Determine the (x, y) coordinate at the center of the cell enclosing the given text.  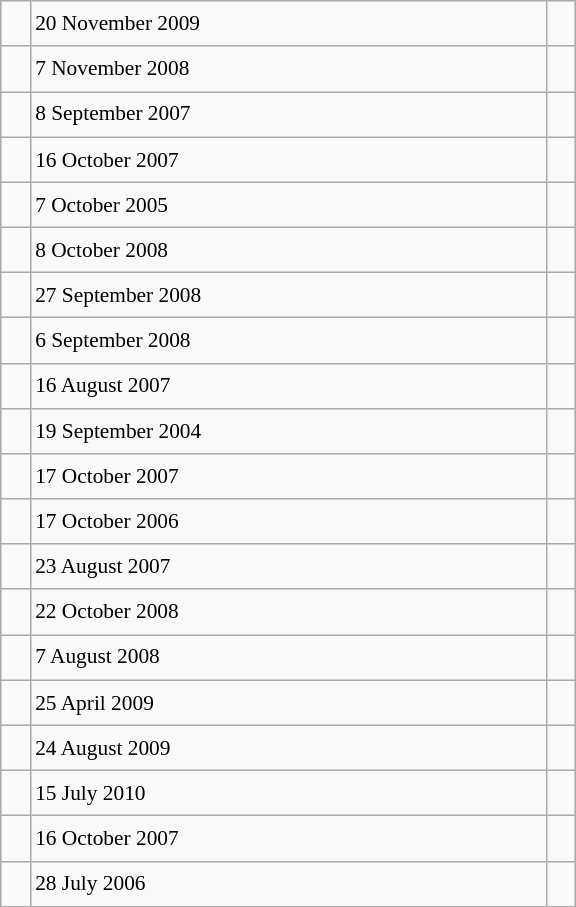
7 August 2008 (288, 658)
25 April 2009 (288, 702)
7 October 2005 (288, 204)
22 October 2008 (288, 612)
23 August 2007 (288, 566)
8 September 2007 (288, 114)
17 October 2006 (288, 522)
16 August 2007 (288, 386)
17 October 2007 (288, 476)
20 November 2009 (288, 24)
28 July 2006 (288, 884)
6 September 2008 (288, 340)
19 September 2004 (288, 430)
7 November 2008 (288, 68)
27 September 2008 (288, 296)
8 October 2008 (288, 250)
15 July 2010 (288, 792)
24 August 2009 (288, 748)
